Search for the cell housing the specified text and yield its (X, Y) center coordinate. 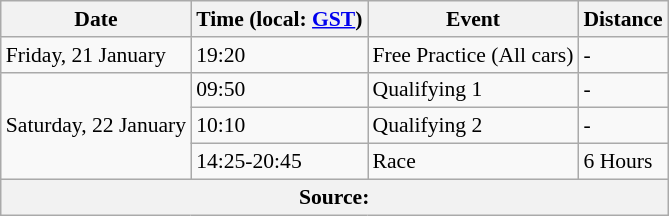
Date (96, 19)
Qualifying 1 (474, 90)
Qualifying 2 (474, 126)
Distance (622, 19)
Race (474, 162)
6 Hours (622, 162)
10:10 (279, 126)
Saturday, 22 January (96, 126)
Free Practice (All cars) (474, 55)
Friday, 21 January (96, 55)
19:20 (279, 55)
14:25-20:45 (279, 162)
Time (local: GST) (279, 19)
Source: (334, 197)
Event (474, 19)
09:50 (279, 90)
